Detect which cell encompasses the target text, then output its [X, Y] center coordinate. 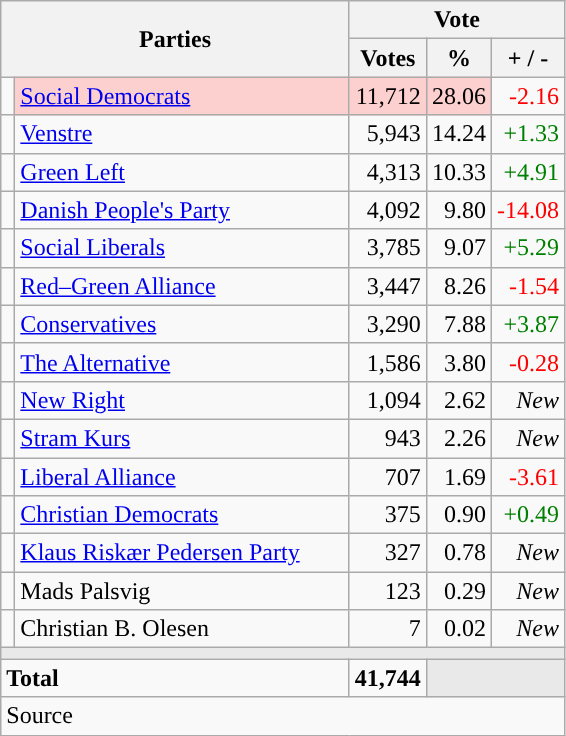
3,785 [388, 248]
375 [388, 515]
123 [388, 591]
Danish People's Party [182, 210]
+3.87 [528, 324]
Stram Kurs [182, 438]
7.88 [458, 324]
3,290 [388, 324]
Christian Democrats [182, 515]
Liberal Alliance [182, 477]
Social Democrats [182, 96]
+1.33 [528, 134]
707 [388, 477]
9.07 [458, 248]
7 [388, 629]
The Alternative [182, 362]
Venstre [182, 134]
+4.91 [528, 172]
Conservatives [182, 324]
Total [176, 678]
Vote [456, 20]
+5.29 [528, 248]
14.24 [458, 134]
2.62 [458, 400]
41,744 [388, 678]
943 [388, 438]
4,092 [388, 210]
0.02 [458, 629]
1,094 [388, 400]
28.06 [458, 96]
Source [283, 716]
+ / - [528, 58]
Red–Green Alliance [182, 286]
11,712 [388, 96]
4,313 [388, 172]
Christian B. Olesen [182, 629]
8.26 [458, 286]
-3.61 [528, 477]
5,943 [388, 134]
10.33 [458, 172]
0.90 [458, 515]
9.80 [458, 210]
3.80 [458, 362]
-1.54 [528, 286]
2.26 [458, 438]
1.69 [458, 477]
Parties [176, 39]
Green Left [182, 172]
Votes [388, 58]
Klaus Riskær Pedersen Party [182, 553]
1,586 [388, 362]
327 [388, 553]
+0.49 [528, 515]
0.29 [458, 591]
-2.16 [528, 96]
% [458, 58]
Mads Palsvig [182, 591]
-0.28 [528, 362]
Social Liberals [182, 248]
New Right [182, 400]
-14.08 [528, 210]
0.78 [458, 553]
3,447 [388, 286]
